Identify which cell holds the provided text, then report its (X, Y) central coordinate. 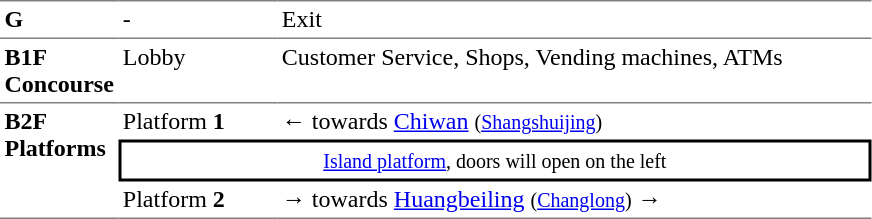
G (59, 19)
Exit (574, 19)
← towards Chiwan (Shangshuijing) (574, 122)
B1FConcourse (59, 71)
Island platform, doors will open on the left (494, 161)
Platform 1 (198, 122)
Customer Service, Shops, Vending machines, ATMs (574, 71)
- (198, 19)
Lobby (198, 71)
